Provide the (X, Y) coordinate of the cell's center where the given text is located.  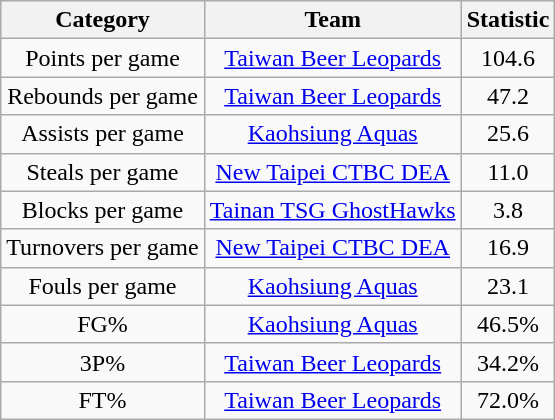
Category (102, 20)
46.5% (508, 324)
Points per game (102, 58)
Team (332, 20)
Turnovers per game (102, 248)
Assists per game (102, 134)
FT% (102, 400)
3.8 (508, 210)
16.9 (508, 248)
72.0% (508, 400)
3P% (102, 362)
11.0 (508, 172)
Fouls per game (102, 286)
25.6 (508, 134)
47.2 (508, 96)
Statistic (508, 20)
Tainan TSG GhostHawks (332, 210)
Blocks per game (102, 210)
Rebounds per game (102, 96)
23.1 (508, 286)
FG% (102, 324)
104.6 (508, 58)
Steals per game (102, 172)
34.2% (508, 362)
